Return the (X, Y) coordinate for the center point of the cell that contains the specified text.  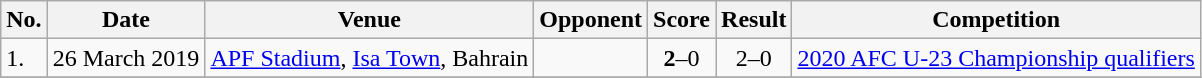
2020 AFC U-23 Championship qualifiers (996, 58)
APF Stadium, Isa Town, Bahrain (370, 58)
26 March 2019 (126, 58)
Competition (996, 20)
Venue (370, 20)
Date (126, 20)
Result (754, 20)
Opponent (591, 20)
No. (24, 20)
Score (682, 20)
1. (24, 58)
